Find where the given text appears and provide that cell's center as [X, Y] coordinate. 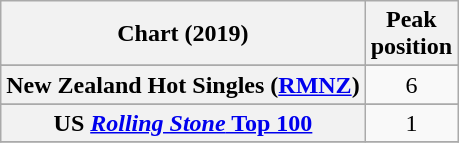
New Zealand Hot Singles (RMNZ) [183, 85]
Chart (2019) [183, 34]
Peakposition [411, 34]
6 [411, 85]
US Rolling Stone Top 100 [183, 123]
1 [411, 123]
